Return the (x, y) coordinate for the center point of the cell that contains the specified text.  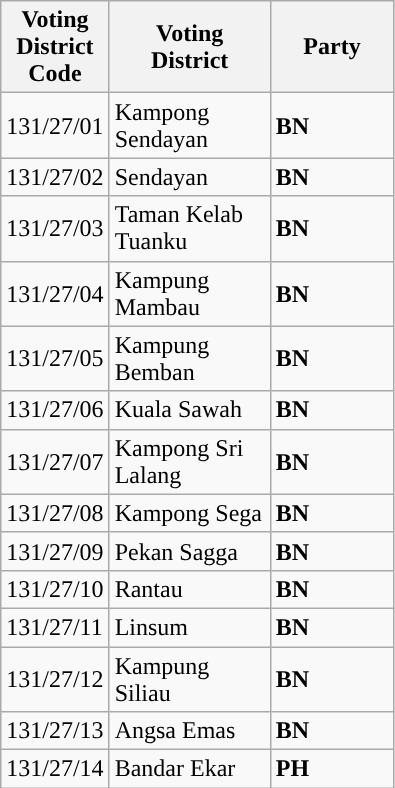
Voting District (190, 47)
131/27/07 (55, 462)
131/27/10 (55, 589)
Rantau (190, 589)
Kampong Sri Lalang (190, 462)
131/27/11 (55, 627)
Kuala Sawah (190, 410)
Linsum (190, 627)
131/27/04 (55, 294)
Bandar Ekar (190, 769)
Voting District Code (55, 47)
131/27/12 (55, 678)
Sendayan (190, 177)
Kampong Sendayan (190, 126)
Pekan Sagga (190, 551)
131/27/14 (55, 769)
131/27/01 (55, 126)
Taman Kelab Tuanku (190, 228)
Kampung Siliau (190, 678)
Kampung Bemban (190, 358)
131/27/06 (55, 410)
Party (332, 47)
131/27/09 (55, 551)
131/27/13 (55, 731)
Kampung Mambau (190, 294)
Angsa Emas (190, 731)
131/27/03 (55, 228)
131/27/05 (55, 358)
131/27/08 (55, 513)
131/27/02 (55, 177)
PH (332, 769)
Kampong Sega (190, 513)
